Return the (x, y) coordinate for the center point of the cell that contains the specified text.  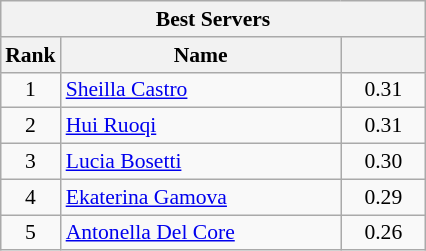
5 (30, 232)
Best Servers (213, 19)
Hui Ruoqi (201, 126)
Rank (30, 54)
0.30 (384, 161)
4 (30, 197)
Sheilla Castro (201, 90)
Name (201, 54)
Lucia Bosetti (201, 161)
0.29 (384, 197)
2 (30, 126)
3 (30, 161)
Antonella Del Core (201, 232)
1 (30, 90)
0.26 (384, 232)
Ekaterina Gamova (201, 197)
